Capture the cell that displays the provided text and extract its [X, Y] central coordinate. 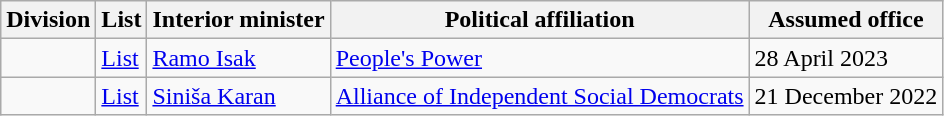
Interior minister [238, 20]
Siniša Karan [238, 96]
People's Power [540, 58]
Assumed office [846, 20]
Ramo Isak [238, 58]
21 December 2022 [846, 96]
28 April 2023 [846, 58]
Political affiliation [540, 20]
Alliance of Independent Social Democrats [540, 96]
Division [48, 20]
